Capture the cell that displays the provided text and extract its [x, y] central coordinate. 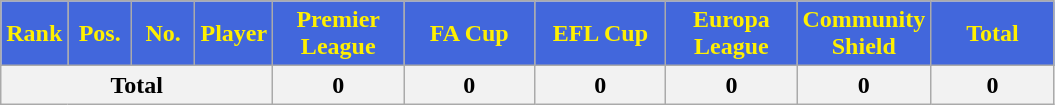
Pos. [100, 34]
No. [163, 34]
Europa League [732, 34]
FA Cup [470, 34]
EFL Cup [600, 34]
Premier League [338, 34]
Community Shield [864, 34]
Player [234, 34]
Rank [34, 34]
